Capture the cell that displays the provided text and extract its [X, Y] central coordinate. 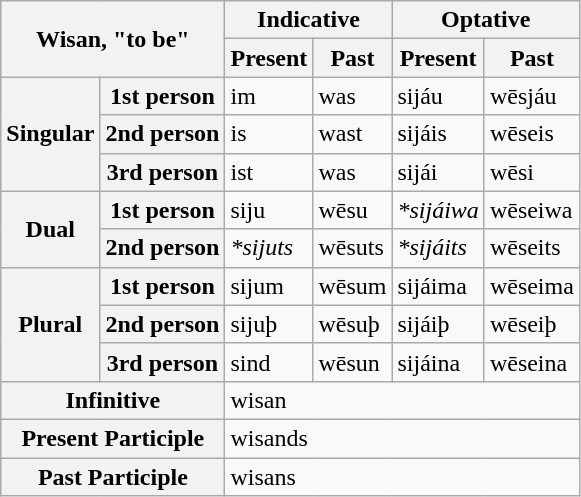
sind [269, 362]
wēseiwa [532, 210]
wēseina [532, 362]
Optative [486, 20]
Past Participle [113, 477]
Singular [50, 134]
sijáiþ [438, 324]
ist [269, 172]
*sijáiwa [438, 210]
wast [352, 134]
wēseits [532, 248]
im [269, 96]
Dual [50, 229]
sijáis [438, 134]
wēsuþ [352, 324]
Plural [50, 324]
wēseima [532, 286]
wēseis [532, 134]
wēsuts [352, 248]
siju [269, 210]
sijáu [438, 96]
wisans [402, 477]
sijáima [438, 286]
Present Participle [113, 438]
*sijuts [269, 248]
wēsjáu [532, 96]
*sijáits [438, 248]
wēsu [352, 210]
wisands [402, 438]
wisan [402, 400]
sijuþ [269, 324]
sijáina [438, 362]
sijái [438, 172]
Infinitive [113, 400]
sijum [269, 286]
wēsum [352, 286]
Wisan, "to be" [113, 39]
is [269, 134]
wēsi [532, 172]
wēsun [352, 362]
Indicative [308, 20]
wēseiþ [532, 324]
